Output the (x, y) coordinate of the center of the cell containing the given text.  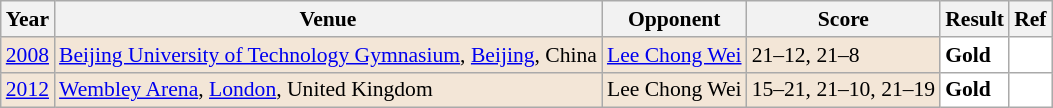
Opponent (674, 19)
Ref (1030, 19)
Score (844, 19)
Result (974, 19)
Venue (328, 19)
Beijing University of Technology Gymnasium, Beijing, China (328, 55)
21–12, 21–8 (844, 55)
Year (28, 19)
2012 (28, 90)
2008 (28, 55)
15–21, 21–10, 21–19 (844, 90)
Wembley Arena, London, United Kingdom (328, 90)
